Extract the [X, Y] coordinate from the center of the cell holding the provided text.  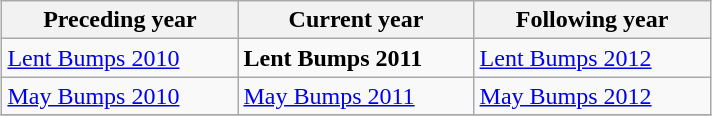
Lent Bumps 2010 [120, 58]
Preceding year [120, 20]
May Bumps 2012 [592, 96]
Lent Bumps 2011 [356, 58]
Lent Bumps 2012 [592, 58]
May Bumps 2010 [120, 96]
May Bumps 2011 [356, 96]
Current year [356, 20]
Following year [592, 20]
